From the cell containing the given text, extract its center point as (x, y) coordinate. 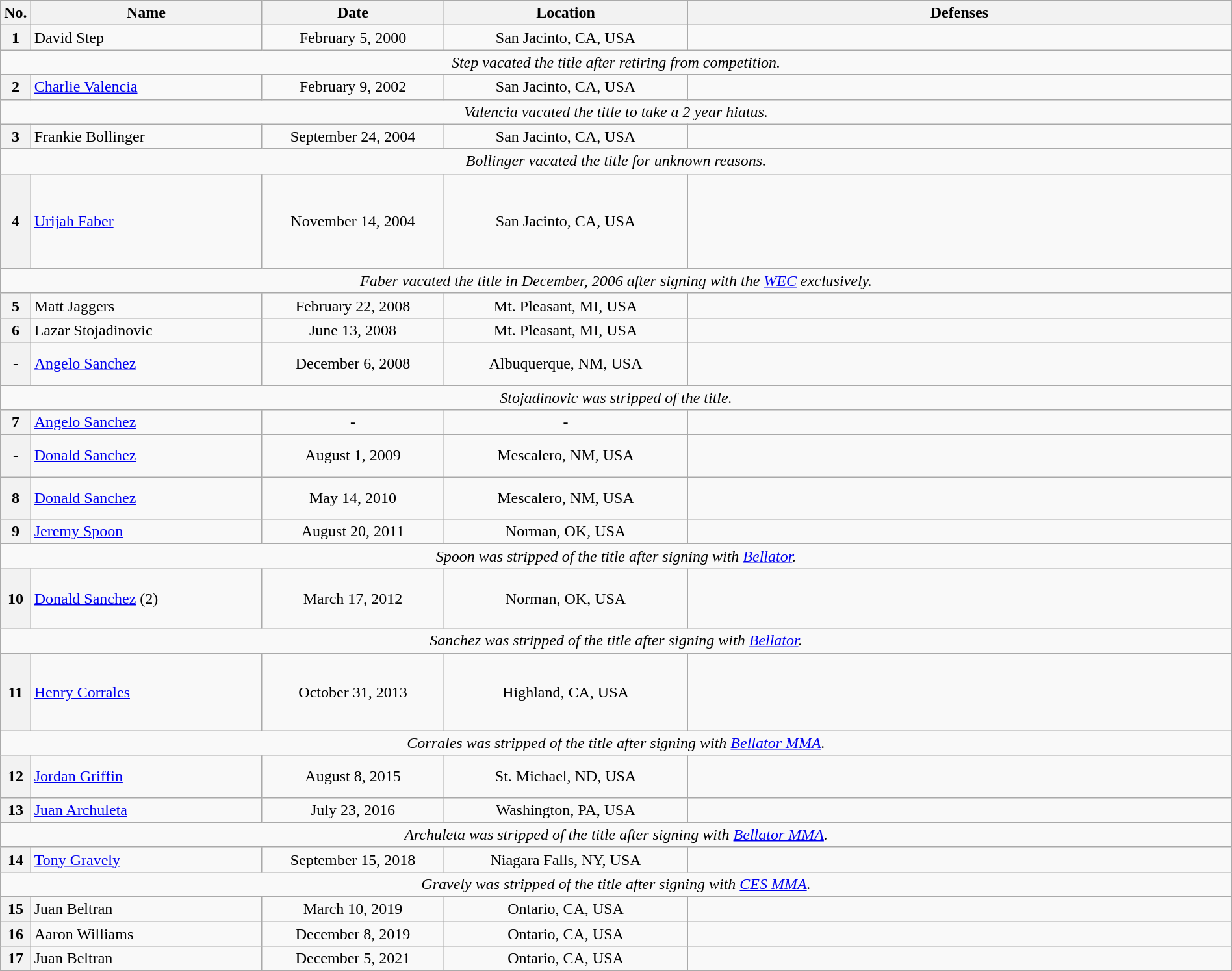
Niagara Falls, NY, USA (565, 859)
Bollinger vacated the title for unknown reasons. (616, 161)
Donald Sanchez (2) (146, 599)
September 24, 2004 (353, 136)
11 (16, 692)
Stojadinovic was stripped of the title. (616, 397)
Washington, PA, USA (565, 810)
Step vacated the title after retiring from competition. (616, 62)
17 (16, 959)
Charlie Valencia (146, 87)
Matt Jaggers (146, 305)
Jordan Griffin (146, 776)
8 (16, 498)
Henry Corrales (146, 692)
March 10, 2019 (353, 909)
March 17, 2012 (353, 599)
Corrales was stripped of the title after signing with Bellator MMA. (616, 743)
October 31, 2013 (353, 692)
Valencia vacated the title to take a 2 year hiatus. (616, 112)
Jeremy Spoon (146, 532)
5 (16, 305)
June 13, 2008 (353, 330)
December 8, 2019 (353, 934)
St. Michael, ND, USA (565, 776)
August 8, 2015 (353, 776)
December 5, 2021 (353, 959)
Archuleta was stripped of the title after signing with Bellator MMA. (616, 835)
1 (16, 38)
Faber vacated the title in December, 2006 after signing with the WEC exclusively. (616, 281)
July 23, 2016 (353, 810)
August 20, 2011 (353, 532)
3 (16, 136)
December 6, 2008 (353, 364)
16 (16, 934)
Urijah Faber (146, 221)
15 (16, 909)
13 (16, 810)
David Step (146, 38)
Spoon was stripped of the title after signing with Bellator. (616, 556)
Lazar Stojadinovic (146, 330)
4 (16, 221)
May 14, 2010 (353, 498)
6 (16, 330)
Tony Gravely (146, 859)
12 (16, 776)
Highland, CA, USA (565, 692)
7 (16, 422)
August 1, 2009 (353, 456)
Gravely was stripped of the title after signing with CES MMA. (616, 884)
Albuquerque, NM, USA (565, 364)
10 (16, 599)
Name (146, 13)
Sanchez was stripped of the title after signing with Bellator. (616, 641)
2 (16, 87)
Juan Archuleta (146, 810)
September 15, 2018 (353, 859)
Defenses (960, 13)
February 5, 2000 (353, 38)
Location (565, 13)
November 14, 2004 (353, 221)
February 22, 2008 (353, 305)
February 9, 2002 (353, 87)
Aaron Williams (146, 934)
9 (16, 532)
14 (16, 859)
Date (353, 13)
Frankie Bollinger (146, 136)
No. (16, 13)
